Capture the cell that displays the provided text and extract its (X, Y) central coordinate. 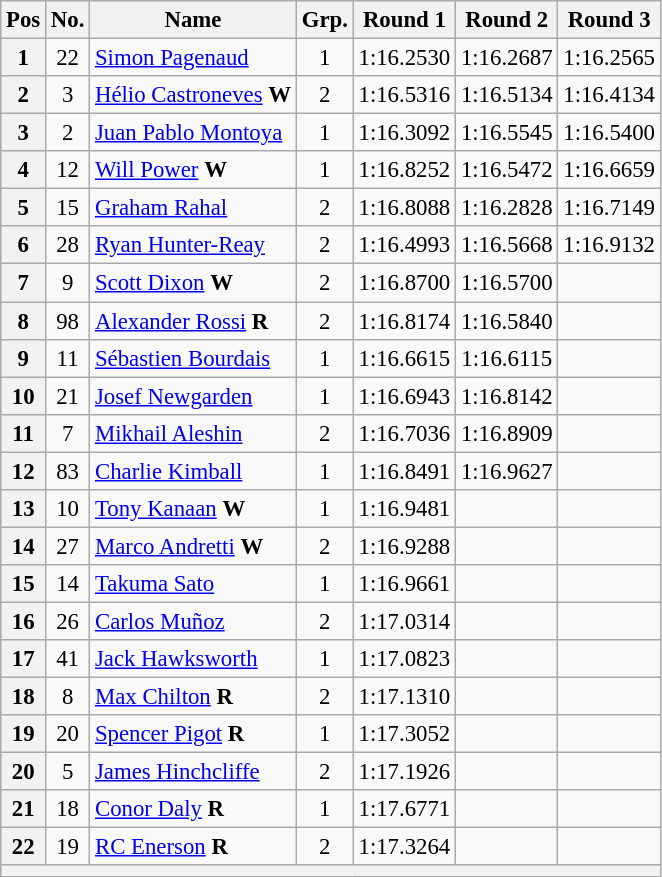
1:16.6943 (404, 396)
1:16.6115 (507, 358)
1:16.5840 (507, 321)
1:16.8700 (404, 283)
1:16.5700 (507, 283)
1:17.3264 (404, 847)
26 (68, 621)
Will Power W (194, 170)
1:17.0823 (404, 659)
RC Enerson R (194, 847)
41 (68, 659)
Marco Andretti W (194, 546)
Mikhail Aleshin (194, 433)
1:17.3052 (404, 734)
1:16.5316 (404, 95)
Jack Hawksworth (194, 659)
1:16.5472 (507, 170)
6 (24, 245)
1:16.7149 (609, 208)
1:16.9481 (404, 509)
Charlie Kimball (194, 471)
1:17.1310 (404, 697)
1:16.2687 (507, 58)
1:16.5668 (507, 245)
1:16.9661 (404, 584)
1:16.9627 (507, 471)
Pos (24, 20)
1:16.9288 (404, 546)
Graham Rahal (194, 208)
Round 1 (404, 20)
Spencer Pigot R (194, 734)
Tony Kanaan W (194, 509)
Scott Dixon W (194, 283)
James Hinchcliffe (194, 772)
1:17.6771 (404, 809)
1:16.8174 (404, 321)
1:16.2565 (609, 58)
Grp. (324, 20)
1:16.5545 (507, 133)
1:16.3092 (404, 133)
Ryan Hunter-Reay (194, 245)
98 (68, 321)
Alexander Rossi R (194, 321)
1:17.0314 (404, 621)
1:16.8252 (404, 170)
1:16.9132 (609, 245)
Simon Pagenaud (194, 58)
Name (194, 20)
1:16.5400 (609, 133)
27 (68, 546)
Josef Newgarden (194, 396)
1:16.8909 (507, 433)
1:16.8142 (507, 396)
17 (24, 659)
28 (68, 245)
No. (68, 20)
Round 2 (507, 20)
13 (24, 509)
1:16.5134 (507, 95)
1:16.8491 (404, 471)
16 (24, 621)
Takuma Sato (194, 584)
1:16.2530 (404, 58)
83 (68, 471)
1:16.4993 (404, 245)
Carlos Muñoz (194, 621)
1:16.4134 (609, 95)
Hélio Castroneves W (194, 95)
1:16.2828 (507, 208)
1:16.7036 (404, 433)
Conor Daly R (194, 809)
4 (24, 170)
1:16.6659 (609, 170)
Sébastien Bourdais (194, 358)
Max Chilton R (194, 697)
1:16.8088 (404, 208)
Round 3 (609, 20)
1:17.1926 (404, 772)
Juan Pablo Montoya (194, 133)
1:16.6615 (404, 358)
